Pinpoint the cell where the given text exists, returning its (X, Y) midpoint coordinate. 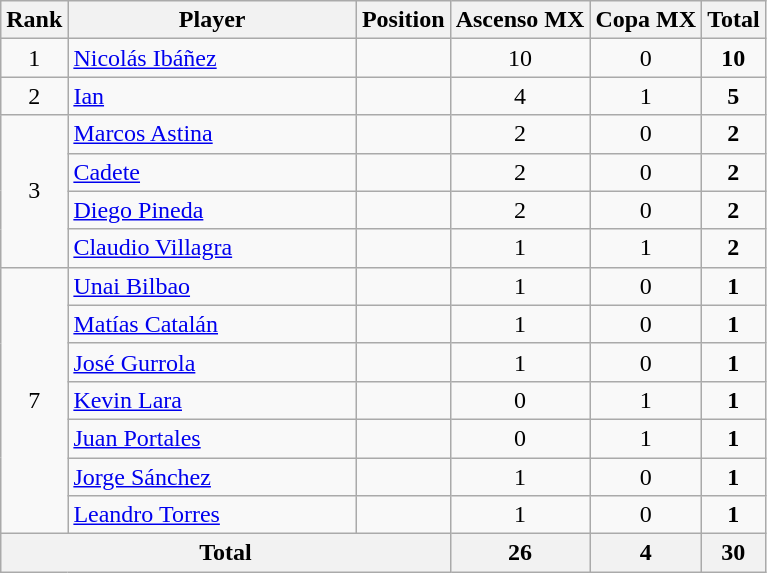
Matías Catalán (212, 324)
Jorge Sánchez (212, 477)
Leandro Torres (212, 515)
José Gurrola (212, 362)
Ian (212, 96)
30 (734, 553)
Nicolás Ibáñez (212, 58)
Diego Pineda (212, 210)
Position (403, 20)
Ascenso MX (520, 20)
Claudio Villagra (212, 248)
Player (212, 20)
Unai Bilbao (212, 286)
3 (34, 191)
Copa MX (646, 20)
7 (34, 400)
Kevin Lara (212, 400)
Juan Portales (212, 438)
Rank (34, 20)
Marcos Astina (212, 134)
Cadete (212, 172)
5 (734, 96)
26 (520, 553)
